Pinpoint the cell where the given text exists, returning its (x, y) midpoint coordinate. 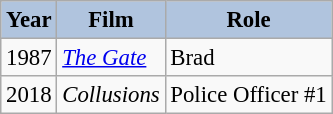
Role (248, 20)
Collusions (111, 95)
Film (111, 20)
2018 (29, 95)
Brad (248, 58)
Year (29, 20)
1987 (29, 58)
The Gate (111, 58)
Police Officer #1 (248, 95)
